From the cell containing the given text, extract its center point as [X, Y] coordinate. 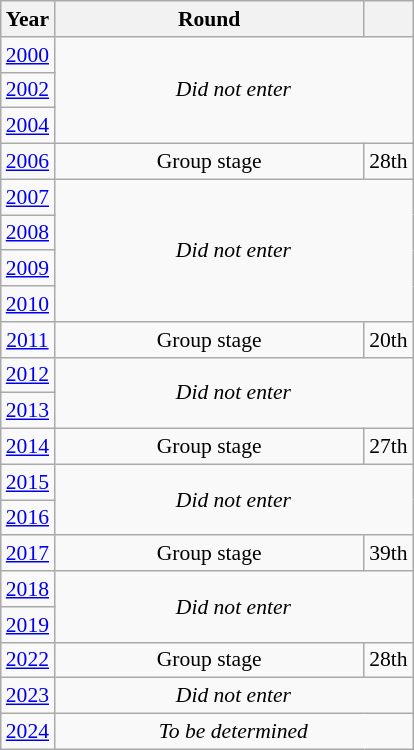
2017 [28, 554]
Year [28, 19]
To be determined [234, 732]
Round [209, 19]
2014 [28, 447]
2018 [28, 589]
2023 [28, 696]
2015 [28, 482]
2004 [28, 126]
2009 [28, 269]
2022 [28, 660]
2024 [28, 732]
2011 [28, 340]
20th [388, 340]
2007 [28, 197]
27th [388, 447]
2016 [28, 518]
2019 [28, 625]
2002 [28, 90]
2008 [28, 233]
2006 [28, 162]
39th [388, 554]
2010 [28, 304]
2000 [28, 55]
2013 [28, 411]
2012 [28, 375]
